For the text-containing cell, return its midpoint in [x, y] coordinate format. 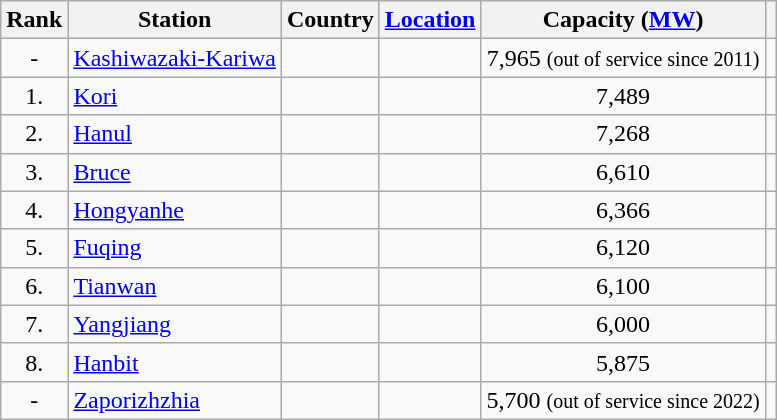
4. [34, 210]
Location [430, 20]
Rank [34, 20]
6,100 [623, 286]
Station [175, 20]
Hanul [175, 134]
5,700 (out of service since 2022) [623, 400]
7. [34, 324]
5. [34, 248]
7,965 (out of service since 2011) [623, 58]
Capacity (MW) [623, 20]
Zaporizhzhia [175, 400]
6. [34, 286]
7,489 [623, 96]
6,000 [623, 324]
Country [330, 20]
5,875 [623, 362]
1. [34, 96]
Tianwan [175, 286]
Yangjiang [175, 324]
Hongyanhe [175, 210]
3. [34, 172]
7,268 [623, 134]
2. [34, 134]
Kori [175, 96]
Hanbit [175, 362]
6,610 [623, 172]
6,366 [623, 210]
6,120 [623, 248]
8. [34, 362]
Bruce [175, 172]
Kashiwazaki-Kariwa [175, 58]
Fuqing [175, 248]
